Return the [x, y] coordinate for the center point of the cell that contains the specified text.  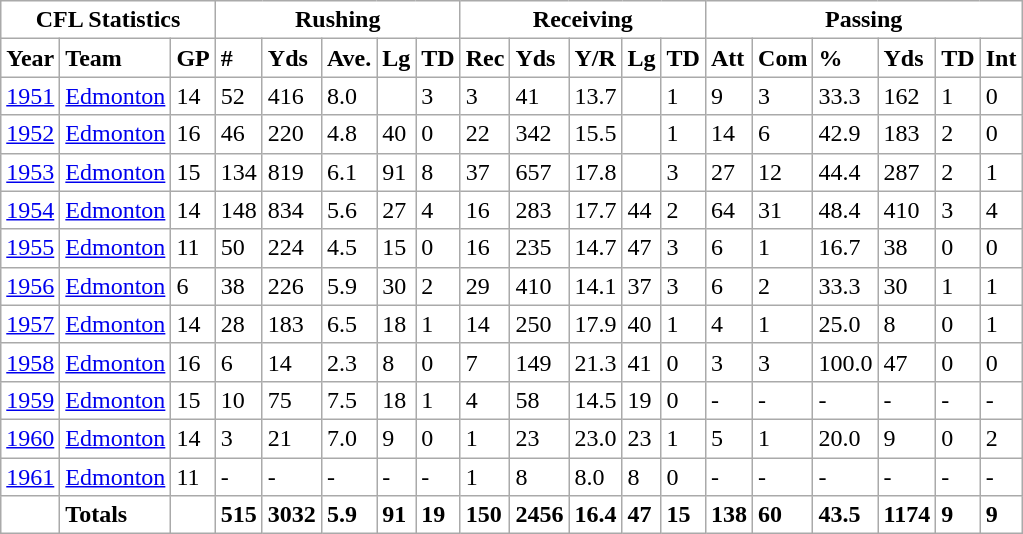
149 [540, 362]
Year [30, 58]
235 [540, 248]
515 [238, 515]
12 [783, 172]
48.4 [846, 210]
# [238, 58]
CFL Statistics [108, 20]
20.0 [846, 438]
1954 [30, 210]
Com [783, 58]
283 [540, 210]
834 [292, 210]
7.5 [348, 400]
46 [238, 134]
1961 [30, 477]
224 [292, 248]
21 [292, 438]
Totals [116, 515]
17.9 [596, 324]
16.4 [596, 515]
819 [292, 172]
52 [238, 96]
Receiving [582, 20]
% [846, 58]
1951 [30, 96]
60 [783, 515]
5.6 [348, 210]
Passing [863, 20]
1957 [30, 324]
1955 [30, 248]
1952 [30, 134]
Int [1001, 58]
657 [540, 172]
138 [728, 515]
Y/R [596, 58]
220 [292, 134]
13.7 [596, 96]
GP [193, 58]
7 [485, 362]
58 [540, 400]
23.0 [596, 438]
17.7 [596, 210]
75 [292, 400]
Att [728, 58]
6.1 [348, 172]
25.0 [846, 324]
250 [540, 324]
Rec [485, 58]
1953 [30, 172]
Ave. [348, 58]
29 [485, 286]
1960 [30, 438]
1174 [907, 515]
15.5 [596, 134]
162 [907, 96]
148 [238, 210]
4.8 [348, 134]
22 [485, 134]
42.9 [846, 134]
2456 [540, 515]
43.5 [846, 515]
6.5 [348, 324]
134 [238, 172]
1959 [30, 400]
4.5 [348, 248]
3032 [292, 515]
21.3 [596, 362]
287 [907, 172]
17.8 [596, 172]
342 [540, 134]
14.5 [596, 400]
31 [783, 210]
28 [238, 324]
150 [485, 515]
10 [238, 400]
Rushing [338, 20]
1958 [30, 362]
64 [728, 210]
44 [642, 210]
Team [116, 58]
44.4 [846, 172]
14.1 [596, 286]
16.7 [846, 248]
14.7 [596, 248]
5 [728, 438]
7.0 [348, 438]
1956 [30, 286]
416 [292, 96]
226 [292, 286]
50 [238, 248]
2.3 [348, 362]
100.0 [846, 362]
